For the text-containing cell, return its midpoint in (x, y) coordinate format. 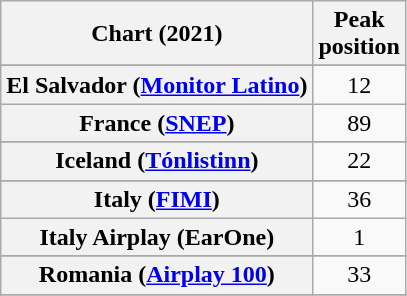
Peakposition (359, 34)
El Salvador (Monitor Latino) (157, 85)
Romania (Airplay 100) (157, 275)
36 (359, 199)
Iceland (Tónlistinn) (157, 161)
12 (359, 85)
Italy (FIMI) (157, 199)
33 (359, 275)
89 (359, 123)
Chart (2021) (157, 34)
France (SNEP) (157, 123)
Italy Airplay (EarOne) (157, 237)
1 (359, 237)
22 (359, 161)
